Return the (X, Y) coordinate for the center point of the cell that contains the specified text.  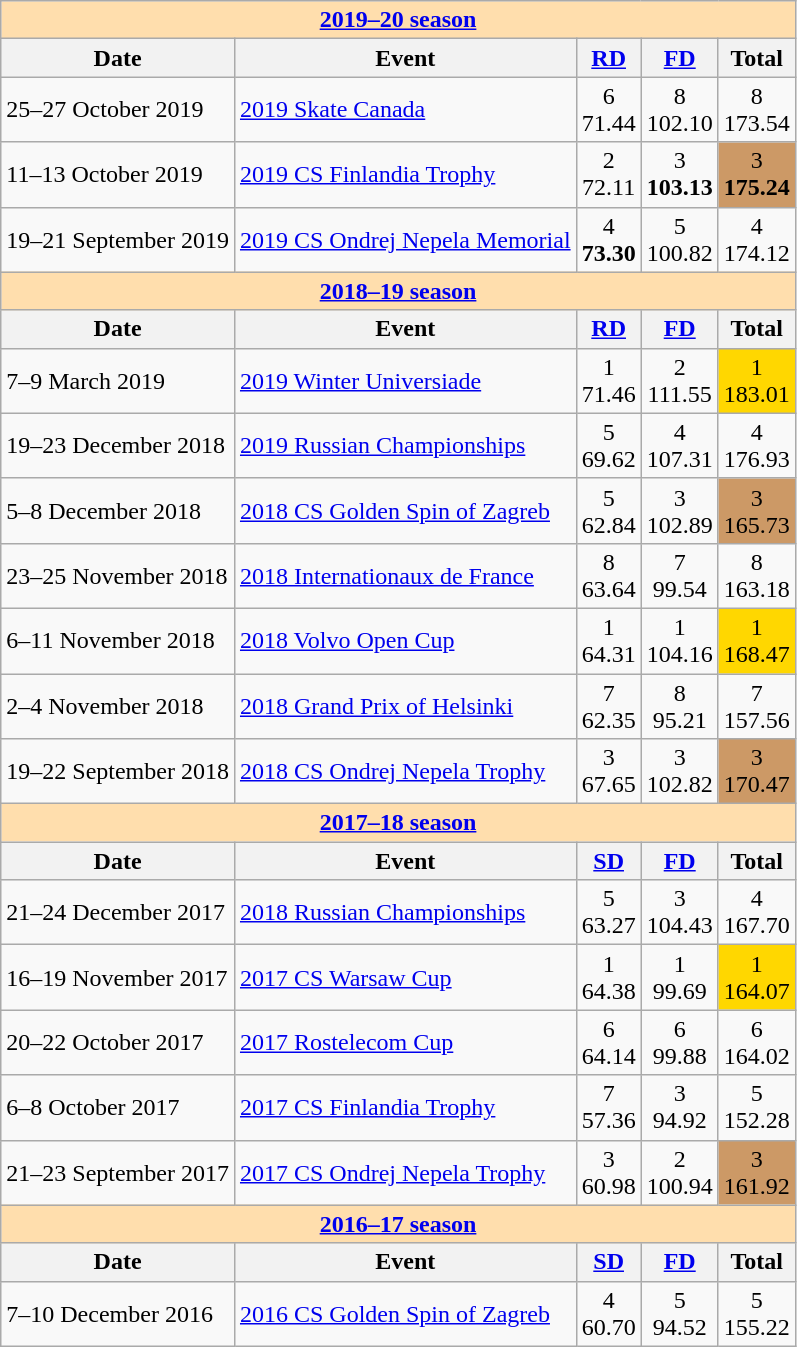
2018–19 season (398, 291)
7 157.56 (756, 706)
7–9 March 2019 (118, 380)
7–10 December 2016 (118, 1314)
6 64.14 (608, 1042)
2017 CS Warsaw Cup (405, 978)
8 63.64 (608, 576)
5 62.84 (608, 510)
2018 CS Golden Spin of Zagreb (405, 510)
1 64.31 (608, 640)
21–24 December 2017 (118, 912)
4 60.70 (608, 1314)
7 62.35 (608, 706)
2019 Skate Canada (405, 110)
8 173.54 (756, 110)
2 100.94 (680, 1172)
8 95.21 (680, 706)
2016–17 season (398, 1224)
1 183.01 (756, 380)
3 94.92 (680, 1108)
19–21 September 2019 (118, 240)
5 100.82 (680, 240)
2018 CS Ondrej Nepela Trophy (405, 772)
1 64.38 (608, 978)
3 161.92 (756, 1172)
5–8 December 2018 (118, 510)
2019 CS Finlandia Trophy (405, 174)
3 102.82 (680, 772)
2017 CS Ondrej Nepela Trophy (405, 1172)
2 111.55 (680, 380)
3 175.24 (756, 174)
5 69.62 (608, 446)
11–13 October 2019 (118, 174)
4 176.93 (756, 446)
3 170.47 (756, 772)
2017 Rostelecom Cup (405, 1042)
4 107.31 (680, 446)
8 102.10 (680, 110)
3 103.13 (680, 174)
3 165.73 (756, 510)
21–23 September 2017 (118, 1172)
6 164.02 (756, 1042)
5 94.52 (680, 1314)
7 57.36 (608, 1108)
2019–20 season (398, 20)
2018 Volvo Open Cup (405, 640)
16–19 November 2017 (118, 978)
19–22 September 2018 (118, 772)
4 167.70 (756, 912)
23–25 November 2018 (118, 576)
6 99.88 (680, 1042)
1 71.46 (608, 380)
2019 Winter Universiade (405, 380)
2–4 November 2018 (118, 706)
3 102.89 (680, 510)
6–11 November 2018 (118, 640)
4 73.30 (608, 240)
1 99.69 (680, 978)
3 60.98 (608, 1172)
1 168.47 (756, 640)
19–23 December 2018 (118, 446)
2018 Russian Championships (405, 912)
2019 Russian Championships (405, 446)
2017–18 season (398, 823)
2018 Internationaux de France (405, 576)
1 104.16 (680, 640)
2019 CS Ondrej Nepela Memorial (405, 240)
7 99.54 (680, 576)
2018 Grand Prix of Helsinki (405, 706)
3 104.43 (680, 912)
6–8 October 2017 (118, 1108)
5 152.28 (756, 1108)
1 164.07 (756, 978)
5 63.27 (608, 912)
2 72.11 (608, 174)
20–22 October 2017 (118, 1042)
2016 CS Golden Spin of Zagreb (405, 1314)
8 163.18 (756, 576)
4 174.12 (756, 240)
25–27 October 2019 (118, 110)
6 71.44 (608, 110)
5 155.22 (756, 1314)
2017 CS Finlandia Trophy (405, 1108)
3 67.65 (608, 772)
